Scan for the cell matching the given text and deliver its (X, Y) coordinate at center. 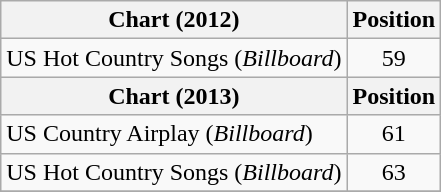
59 (394, 58)
Chart (2012) (174, 20)
61 (394, 134)
US Country Airplay (Billboard) (174, 134)
Chart (2013) (174, 96)
63 (394, 172)
